Extract the (x, y) coordinate from the center of the cell holding the provided text.  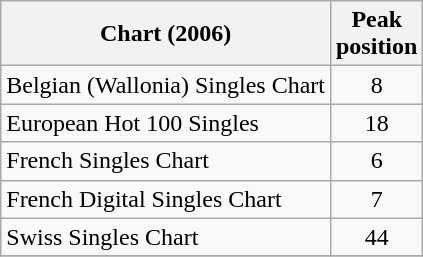
French Digital Singles Chart (166, 199)
Belgian (Wallonia) Singles Chart (166, 85)
8 (376, 85)
European Hot 100 Singles (166, 123)
18 (376, 123)
7 (376, 199)
Peakposition (376, 34)
44 (376, 237)
Chart (2006) (166, 34)
French Singles Chart (166, 161)
Swiss Singles Chart (166, 237)
6 (376, 161)
